Search for the cell housing the specified text and yield its (X, Y) center coordinate. 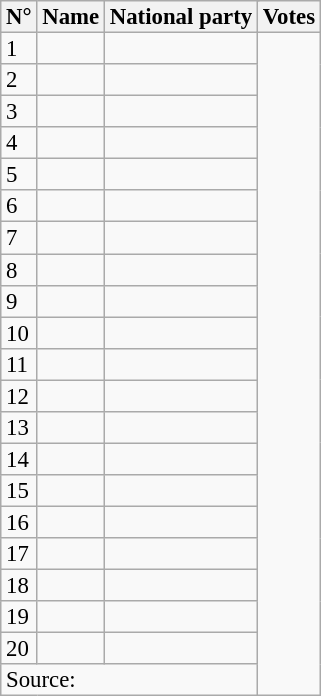
14 (19, 459)
Source: (130, 680)
4 (19, 143)
6 (19, 206)
20 (19, 649)
Name (71, 17)
9 (19, 301)
1 (19, 49)
19 (19, 617)
N° (19, 17)
12 (19, 396)
5 (19, 175)
11 (19, 364)
National party (180, 17)
7 (19, 238)
8 (19, 270)
2 (19, 80)
18 (19, 586)
15 (19, 491)
16 (19, 522)
3 (19, 112)
13 (19, 428)
17 (19, 554)
10 (19, 333)
Votes (288, 17)
